Capture the cell that displays the provided text and extract its [X, Y] central coordinate. 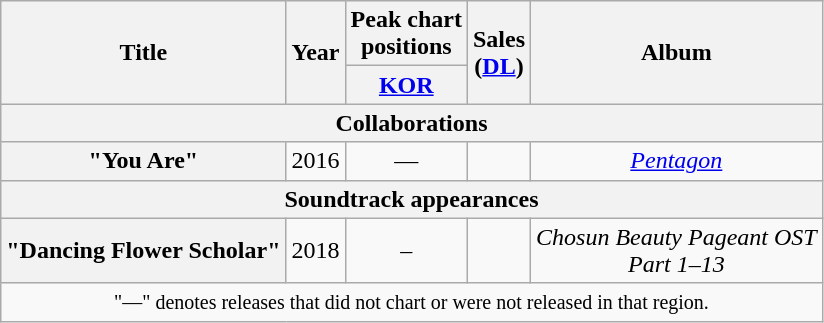
— [406, 161]
"Dancing Flower Scholar" [144, 250]
Soundtrack appearances [412, 199]
Peak chartpositions [406, 34]
"You Are" [144, 161]
KOR [406, 85]
Title [144, 52]
– [406, 250]
Pentagon [677, 161]
Album [677, 52]
2016 [316, 161]
Collaborations [412, 123]
Chosun Beauty Pageant OST Part 1–13 [677, 250]
2018 [316, 250]
"—" denotes releases that did not chart or were not released in that region. [412, 302]
Year [316, 52]
Sales(DL) [498, 52]
